Find where the given text appears and provide that cell's center as (X, Y) coordinate. 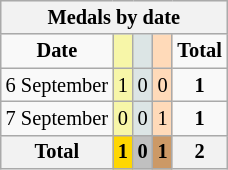
2 (199, 152)
Medals by date (114, 17)
6 September (57, 85)
7 September (57, 118)
Date (57, 51)
